Detect which cell encompasses the target text, then output its (x, y) center coordinate. 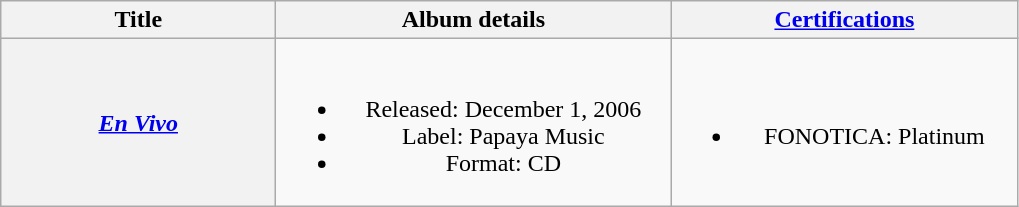
Released: December 1, 2006Label: Papaya MusicFormat: CD (474, 122)
FONOTICA: Platinum (844, 122)
En Vivo (138, 122)
Certifications (844, 20)
Album details (474, 20)
Title (138, 20)
